Return (X, Y) of the center of cell containing provided text 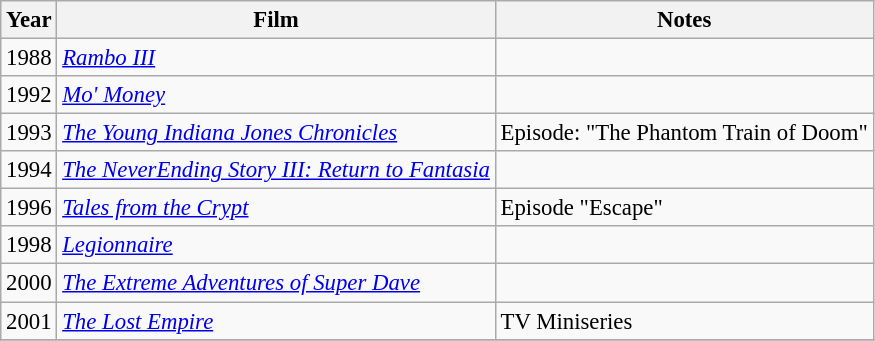
1992 (29, 95)
Episode: "The Phantom Train of Doom" (684, 133)
TV Miniseries (684, 321)
1996 (29, 208)
Year (29, 20)
Rambo III (276, 58)
2000 (29, 283)
1993 (29, 133)
Film (276, 20)
The Lost Empire (276, 321)
The Young Indiana Jones Chronicles (276, 133)
1994 (29, 170)
The NeverEnding Story III: Return to Fantasia (276, 170)
2001 (29, 321)
Notes (684, 20)
Tales from the Crypt (276, 208)
The Extreme Adventures of Super Dave (276, 283)
Legionnaire (276, 245)
1988 (29, 58)
Episode "Escape" (684, 208)
Mo' Money (276, 95)
1998 (29, 245)
